Determine the (x, y) coordinate at the center of the cell enclosing the given text.  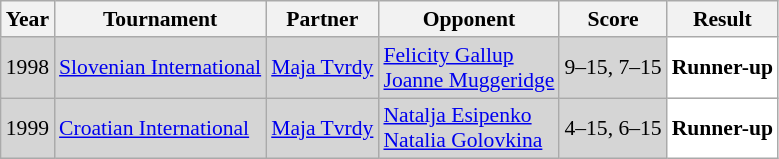
Result (722, 19)
9–15, 7–15 (612, 68)
4–15, 6–15 (612, 128)
Natalja Esipenko Natalia Golovkina (468, 128)
Croatian International (160, 128)
Score (612, 19)
Felicity Gallup Joanne Muggeridge (468, 68)
Opponent (468, 19)
Tournament (160, 19)
Year (28, 19)
1999 (28, 128)
Partner (322, 19)
1998 (28, 68)
Slovenian International (160, 68)
